From the cell containing the given text, extract its center point as [x, y] coordinate. 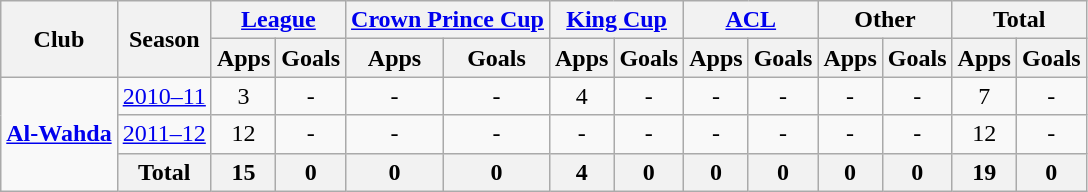
League [278, 20]
7 [984, 96]
Al-Wahda [59, 134]
Club [59, 39]
3 [243, 96]
2011–12 [164, 134]
Crown Prince Cup [448, 20]
15 [243, 172]
Season [164, 39]
King Cup [616, 20]
ACL [751, 20]
2010–11 [164, 96]
Other [885, 20]
19 [984, 172]
